Find where the given text appears and provide that cell's center as (x, y) coordinate. 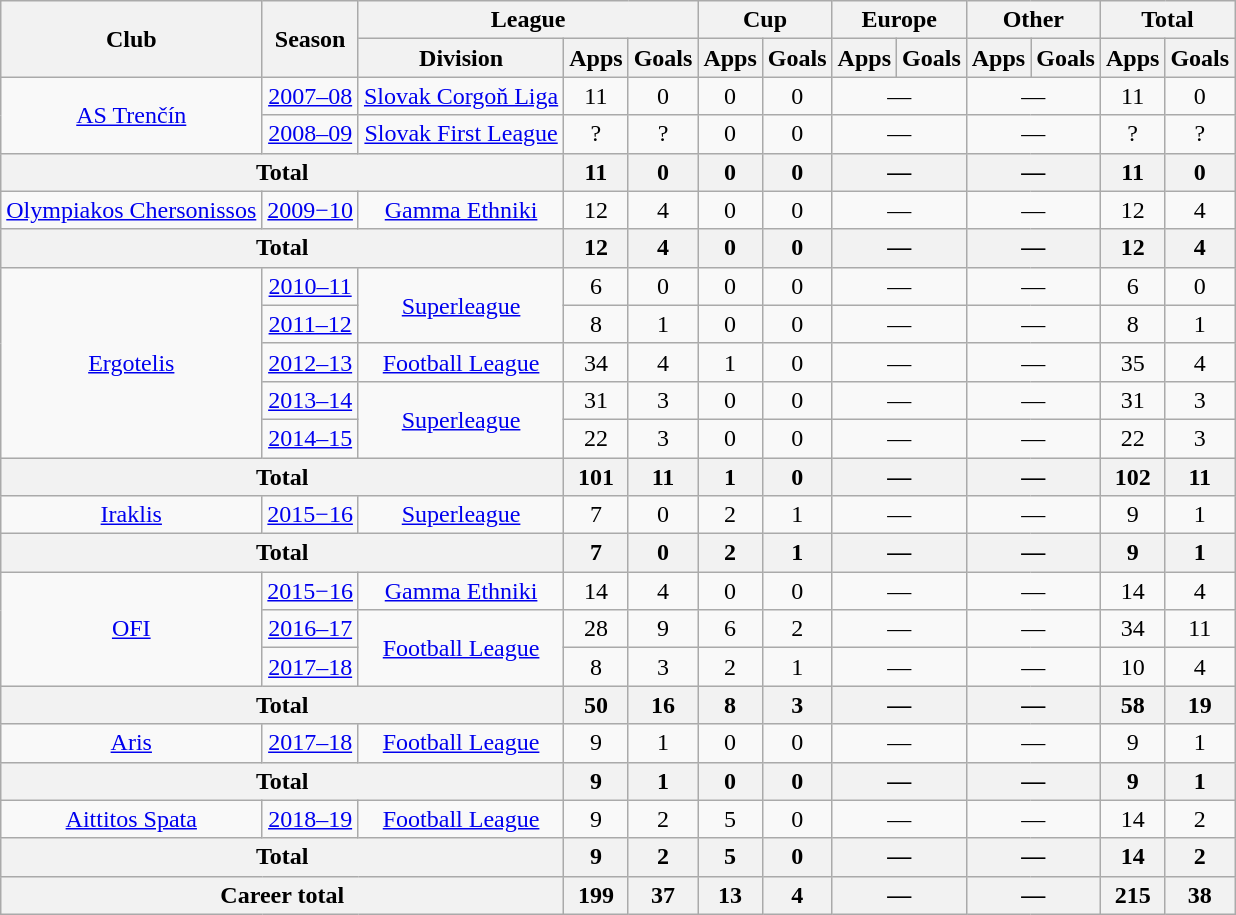
215 (1132, 895)
2011–12 (310, 324)
2012–13 (310, 362)
35 (1132, 362)
2014–15 (310, 438)
Europe (899, 20)
Cup (765, 20)
10 (1132, 667)
2010–11 (310, 286)
Aittitos Spata (132, 819)
101 (596, 477)
2008–09 (310, 134)
Slovak Corgoň Liga (460, 96)
OFI (132, 629)
Career total (282, 895)
37 (663, 895)
28 (596, 629)
Iraklis (132, 515)
Season (310, 39)
AS Trenčín (132, 115)
2007–08 (310, 96)
102 (1132, 477)
Division (460, 58)
19 (1200, 705)
2018–19 (310, 819)
2016–17 (310, 629)
Slovak First League (460, 134)
Ergotelis (132, 362)
2009−10 (310, 210)
199 (596, 895)
Other (1033, 20)
38 (1200, 895)
2013–14 (310, 400)
58 (1132, 705)
Olympiakos Chersonissos (132, 210)
13 (730, 895)
League (528, 20)
16 (663, 705)
50 (596, 705)
Club (132, 39)
Aris (132, 743)
